Provide the [X, Y] coordinate of the cell's center where the given text is located.  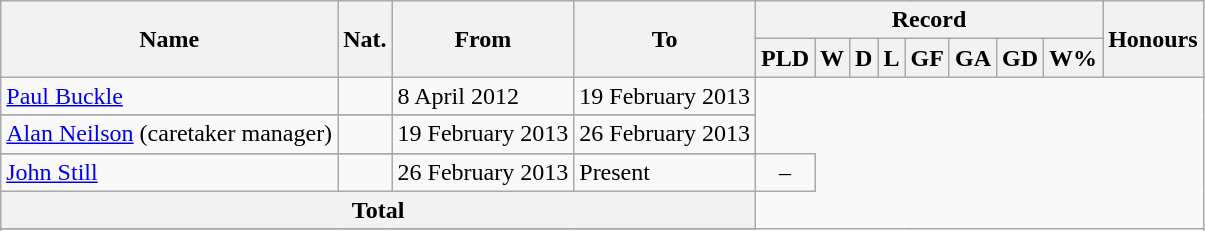
GD [1020, 58]
Alan Neilson (caretaker manager) [170, 134]
D [864, 58]
8 April 2012 [483, 96]
– [784, 172]
Present [665, 172]
Honours [1153, 39]
Nat. [365, 39]
W% [1074, 58]
L [892, 58]
GF [927, 58]
PLD [784, 58]
Name [170, 39]
W [832, 58]
From [483, 39]
Paul Buckle [170, 96]
Record [928, 20]
To [665, 39]
John Still [170, 172]
Total [378, 210]
GA [972, 58]
